For the text-containing cell, return its midpoint in (X, Y) coordinate format. 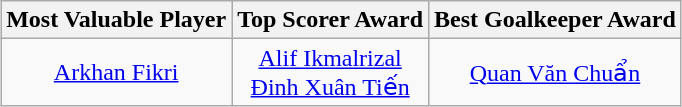
Quan Văn Chuẩn (556, 72)
Alif Ikmalrizal Đinh Xuân Tiến (330, 72)
Most Valuable Player (116, 20)
Best Goalkeeper Award (556, 20)
Top Scorer Award (330, 20)
Arkhan Fikri (116, 72)
